Scan for the cell matching the given text and deliver its (x, y) coordinate at center. 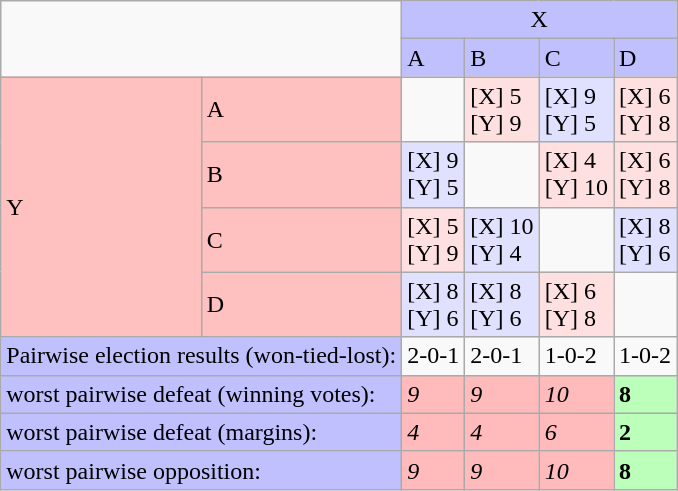
worst pairwise opposition: (202, 470)
Pairwise election results (won-tied-lost): (202, 356)
6 (576, 432)
worst pairwise defeat (winning votes): (202, 394)
2 (646, 432)
[X] 10 [Y] 4 (502, 240)
[X] 4 [Y] 10 (576, 174)
X (540, 20)
worst pairwise defeat (margins): (202, 432)
Y (101, 207)
